Output the (x, y) coordinate of the center of the cell containing the given text.  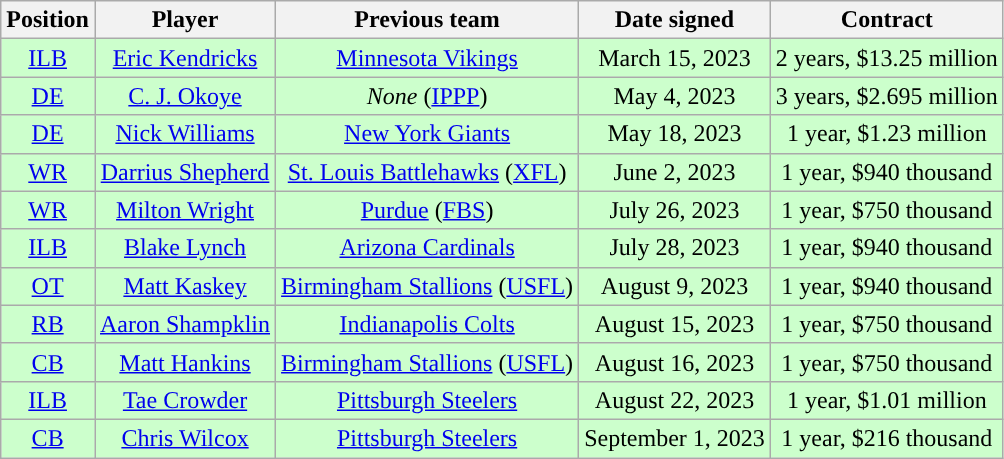
August 16, 2023 (675, 362)
Darrius Shepherd (184, 172)
Blake Lynch (184, 248)
March 15, 2023 (675, 58)
August 15, 2023 (675, 324)
Eric Kendricks (184, 58)
August 22, 2023 (675, 400)
July 26, 2023 (675, 210)
Nick Williams (184, 134)
Minnesota Vikings (428, 58)
Arizona Cardinals (428, 248)
1 year, $1.23 million (886, 134)
St. Louis Battlehawks (XFL) (428, 172)
Matt Kaskey (184, 286)
Tae Crowder (184, 400)
May 4, 2023 (675, 96)
New York Giants (428, 134)
3 years, $2.695 million (886, 96)
RB (48, 324)
Purdue (FBS) (428, 210)
OT (48, 286)
1 year, $216 thousand (886, 438)
June 2, 2023 (675, 172)
C. J. Okoye (184, 96)
Milton Wright (184, 210)
Player (184, 20)
August 9, 2023 (675, 286)
Contract (886, 20)
2 years, $13.25 million (886, 58)
Matt Hankins (184, 362)
Date signed (675, 20)
Aaron Shampklin (184, 324)
1 year, $1.01 million (886, 400)
Previous team (428, 20)
September 1, 2023 (675, 438)
Chris Wilcox (184, 438)
Position (48, 20)
Indianapolis Colts (428, 324)
July 28, 2023 (675, 248)
None (IPPP) (428, 96)
May 18, 2023 (675, 134)
